Search for the cell housing the specified text and yield its [X, Y] center coordinate. 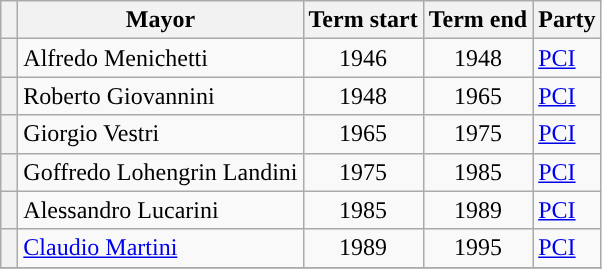
Term start [363, 20]
Term end [478, 20]
Alfredo Menichetti [160, 58]
Goffredo Lohengrin Landini [160, 172]
Claudio Martini [160, 248]
1946 [363, 58]
Mayor [160, 20]
Party [567, 20]
1995 [478, 248]
Giorgio Vestri [160, 134]
Roberto Giovannini [160, 96]
Alessandro Lucarini [160, 210]
